Return the [X, Y] coordinate for the center point of the cell that contains the specified text.  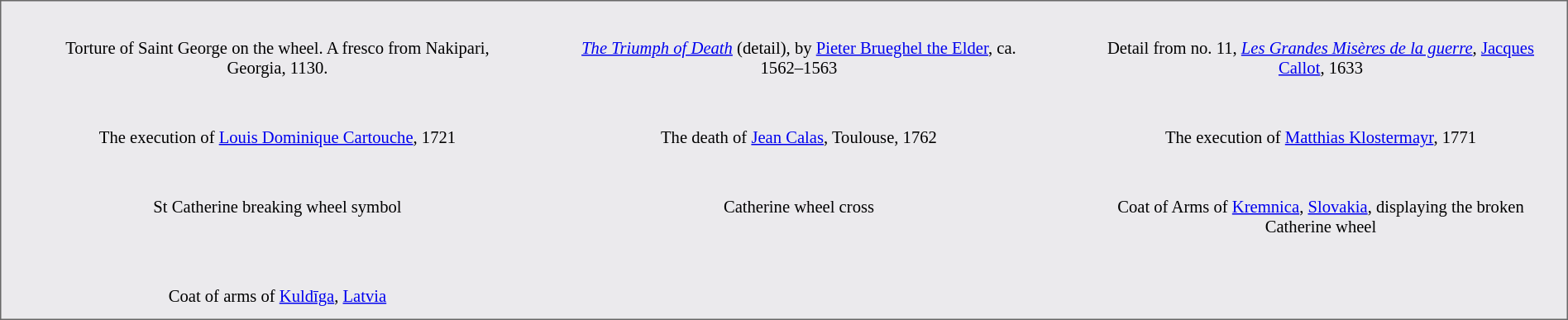
The execution of Matthias Klostermayr, 1771 [1320, 138]
Coat of arms of Kuldīga, Latvia [277, 297]
Detail from no. 11, Les Grandes Misères de la guerre, Jacques Callot, 1633 [1320, 59]
Catherine wheel cross [799, 217]
St Catherine breaking wheel symbol [277, 217]
The Triumph of Death (detail), by Pieter Brueghel the Elder, ca. 1562–1563 [799, 59]
The death of Jean Calas, Toulouse, 1762 [799, 138]
The execution of Louis Dominique Cartouche, 1721 [277, 138]
Coat of Arms of Kremnica, Slovakia, displaying the broken Catherine wheel [1320, 217]
Torture of Saint George on the wheel. A fresco from Nakipari, Georgia, 1130. [277, 59]
